For the text-containing cell, return its midpoint in [x, y] coordinate format. 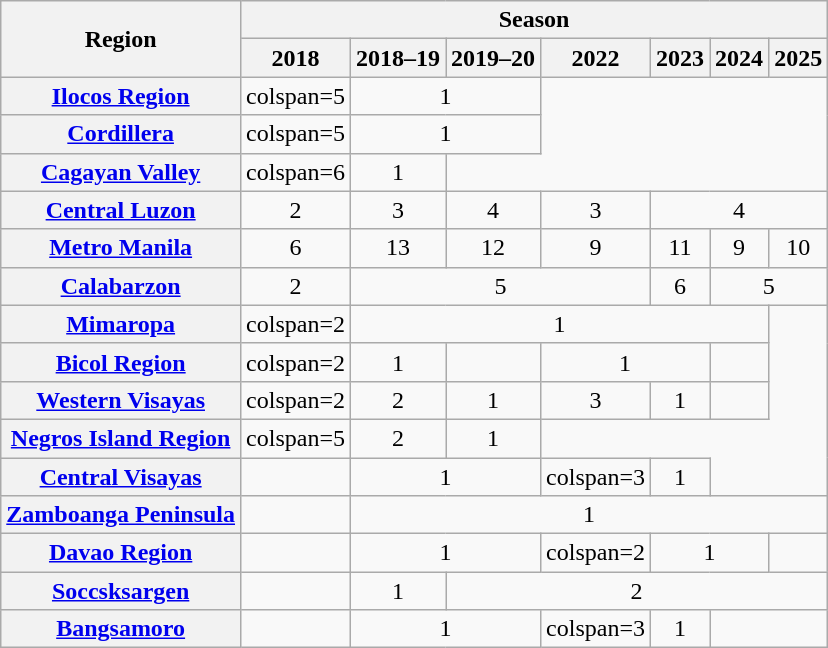
Cordillera [121, 134]
Metro Manila [121, 248]
2018–19 [398, 58]
Ilocos Region [121, 96]
10 [798, 248]
Central Luzon [121, 210]
2019–20 [494, 58]
colspan=6 [296, 172]
Calabarzon [121, 286]
Season [534, 20]
Bicol Region [121, 362]
Negros Island Region [121, 438]
2025 [798, 58]
Western Visayas [121, 400]
13 [398, 248]
Zamboanga Peninsula [121, 515]
12 [494, 248]
Region [121, 39]
2024 [740, 58]
2018 [296, 58]
2023 [680, 58]
Mimaropa [121, 324]
2022 [596, 58]
Davao Region [121, 553]
Bangsamoro [121, 629]
Soccsksargen [121, 591]
11 [680, 248]
Cagayan Valley [121, 172]
Central Visayas [121, 477]
